Search for the cell housing the specified text and yield its [x, y] center coordinate. 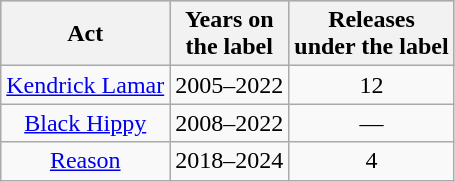
Kendrick Lamar [86, 85]
4 [372, 161]
— [372, 123]
12 [372, 85]
Black Hippy [86, 123]
Act [86, 34]
Reason [86, 161]
2008–2022 [230, 123]
2005–2022 [230, 85]
Releases under the label [372, 34]
Years on the label [230, 34]
2018–2024 [230, 161]
